Capture the cell that displays the provided text and extract its [X, Y] central coordinate. 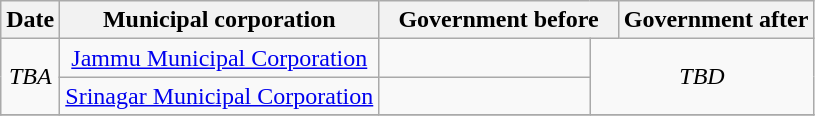
TBD [702, 77]
Government after [716, 20]
Municipal corporation [220, 20]
Srinagar Municipal Corporation [220, 96]
TBA [30, 77]
Jammu Municipal Corporation [220, 58]
Government before [498, 20]
Date [30, 20]
